Capture the cell that displays the provided text and extract its (X, Y) central coordinate. 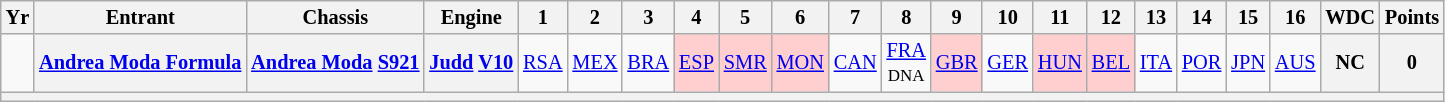
BEL (1111, 63)
2 (594, 17)
1 (542, 17)
15 (1248, 17)
POR (1202, 63)
RSA (542, 63)
8 (906, 17)
AUS (1295, 63)
7 (856, 17)
Points (1412, 17)
WDC (1350, 17)
12 (1111, 17)
Yr (18, 17)
Judd V10 (471, 63)
Entrant (140, 17)
0 (1412, 63)
MEX (594, 63)
ITA (1156, 63)
14 (1202, 17)
Andrea Moda S921 (335, 63)
FRADNA (906, 63)
HUN (1060, 63)
Engine (471, 17)
11 (1060, 17)
4 (696, 17)
16 (1295, 17)
NC (1350, 63)
9 (957, 17)
6 (800, 17)
Andrea Moda Formula (140, 63)
3 (648, 17)
CAN (856, 63)
10 (1007, 17)
MON (800, 63)
5 (746, 17)
JPN (1248, 63)
GER (1007, 63)
BRA (648, 63)
13 (1156, 17)
Chassis (335, 17)
ESP (696, 63)
SMR (746, 63)
GBR (957, 63)
